Detect which cell encompasses the target text, then output its [x, y] center coordinate. 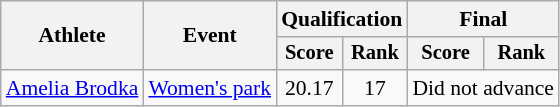
Amelia Brodka [72, 88]
20.17 [309, 88]
17 [374, 88]
Qualification [342, 19]
Women's park [210, 88]
Final [483, 19]
Event [210, 36]
Athlete [72, 36]
Did not advance [483, 88]
